Scan for the cell matching the given text and deliver its [x, y] coordinate at center. 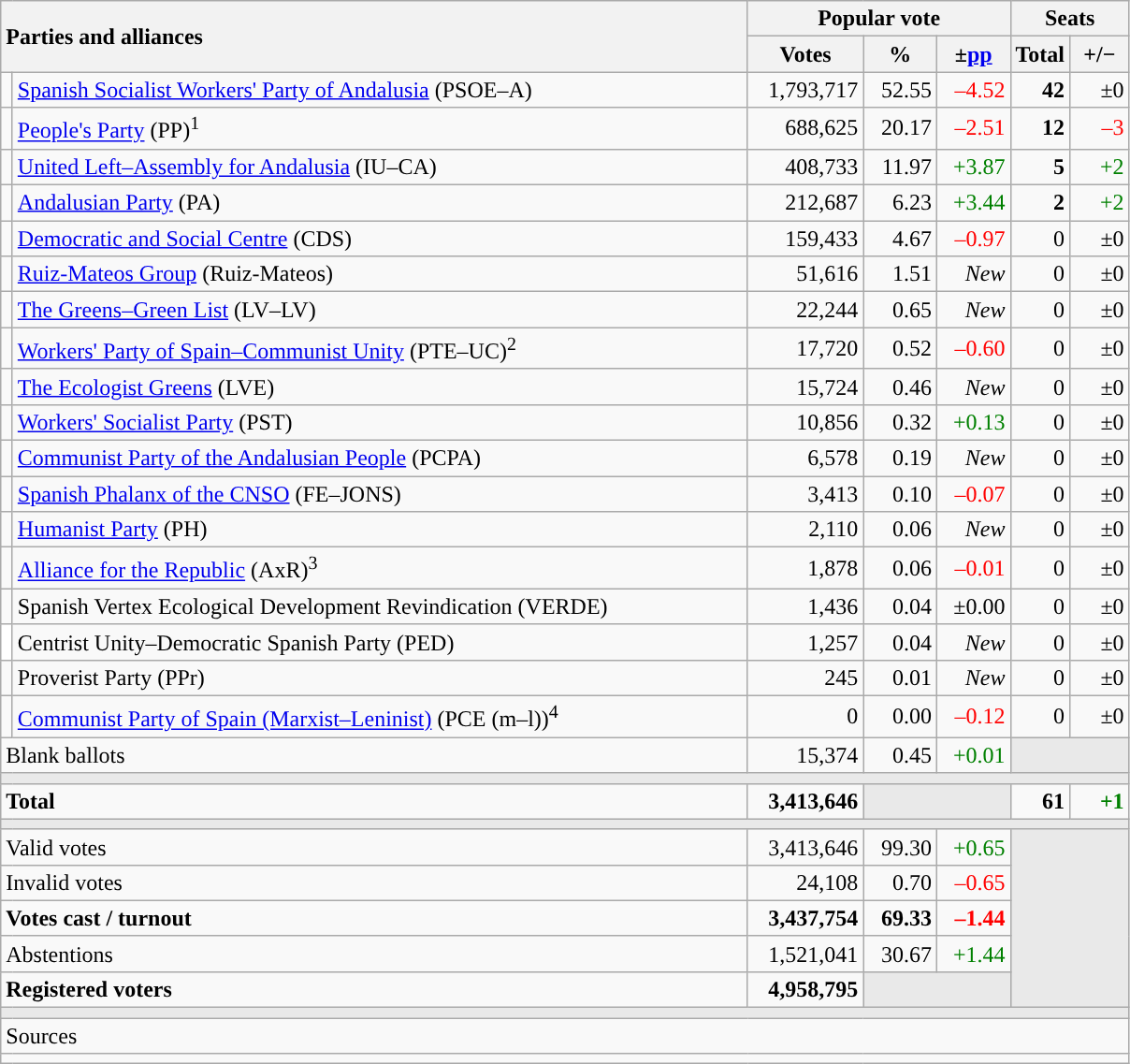
1,436 [805, 606]
12 [1040, 129]
±0.00 [973, 606]
Spanish Phalanx of the CNSO (FE–JONS) [380, 494]
Centrist Unity–Democratic Spanish Party (PED) [380, 642]
0.01 [900, 678]
4,958,795 [805, 989]
1,257 [805, 642]
1,521,041 [805, 954]
15,724 [805, 386]
±pp [973, 54]
Communist Party of Spain (Marxist–Leninist) (PCE (m–l))4 [380, 717]
245 [805, 678]
Communist Party of the Andalusian People (PCPA) [380, 458]
0.32 [900, 422]
159,433 [805, 239]
69.33 [900, 918]
Invalid votes [374, 882]
0.45 [900, 755]
1,878 [805, 569]
1,793,717 [805, 90]
2 [1040, 203]
0.70 [900, 882]
–2.51 [973, 129]
Sources [565, 1036]
+3.44 [973, 203]
Registered voters [374, 989]
Andalusian Party (PA) [380, 203]
–0.97 [973, 239]
3,437,754 [805, 918]
Workers' Party of Spain–Communist Unity (PTE–UC)2 [380, 348]
Humanist Party (PH) [380, 530]
Votes cast / turnout [374, 918]
11.97 [900, 167]
The Ecologist Greens (LVE) [380, 386]
0.46 [900, 386]
% [900, 54]
+0.65 [973, 847]
–0.07 [973, 494]
0.19 [900, 458]
–0.65 [973, 882]
0.00 [900, 717]
Alliance for the Republic (AxR)3 [380, 569]
5 [1040, 167]
22,244 [805, 310]
Democratic and Social Centre (CDS) [380, 239]
6,578 [805, 458]
Votes [805, 54]
–1.44 [973, 918]
Proverist Party (PPr) [380, 678]
Valid votes [374, 847]
24,108 [805, 882]
+3.87 [973, 167]
+0.13 [973, 422]
51,616 [805, 274]
+1 [1100, 801]
1.51 [900, 274]
Ruiz-Mateos Group (Ruiz-Mateos) [380, 274]
10,856 [805, 422]
Abstentions [374, 954]
The Greens–Green List (LV–LV) [380, 310]
+1.44 [973, 954]
0.52 [900, 348]
212,687 [805, 203]
99.30 [900, 847]
6.23 [900, 203]
+0.01 [973, 755]
20.17 [900, 129]
42 [1040, 90]
–0.12 [973, 717]
61 [1040, 801]
17,720 [805, 348]
People's Party (PP)1 [380, 129]
0.10 [900, 494]
Spanish Socialist Workers' Party of Andalusia (PSOE–A) [380, 90]
3,413 [805, 494]
–3 [1100, 129]
United Left–Assembly for Andalusia (IU–CA) [380, 167]
Seats [1070, 19]
0.65 [900, 310]
408,733 [805, 167]
Spanish Vertex Ecological Development Revindication (VERDE) [380, 606]
15,374 [805, 755]
4.67 [900, 239]
Parties and alliances [374, 36]
52.55 [900, 90]
–0.60 [973, 348]
2,110 [805, 530]
Popular vote [879, 19]
Workers' Socialist Party (PST) [380, 422]
Blank ballots [374, 755]
–4.52 [973, 90]
30.67 [900, 954]
688,625 [805, 129]
–0.01 [973, 569]
+/− [1100, 54]
